From the cell containing the given text, extract its center point as (x, y) coordinate. 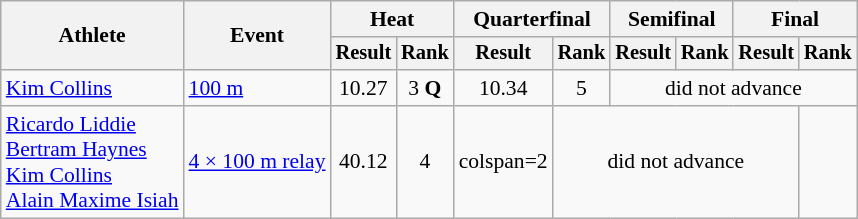
10.27 (364, 88)
Athlete (92, 36)
40.12 (364, 162)
4 × 100 m relay (258, 162)
5 (582, 88)
Kim Collins (92, 88)
Heat (392, 19)
3 Q (425, 88)
Event (258, 36)
10.34 (504, 88)
Semifinal (672, 19)
Final (794, 19)
Quarterfinal (532, 19)
4 (425, 162)
100 m (258, 88)
Ricardo LiddieBertram HaynesKim CollinsAlain Maxime Isiah (92, 162)
colspan=2 (504, 162)
